Locate the cell with the specified text and output its (X, Y) center coordinate. 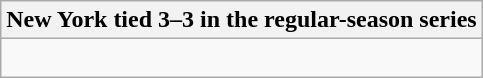
New York tied 3–3 in the regular-season series (242, 20)
